Provide the (X, Y) coordinate of the cell's center where the given text is located.  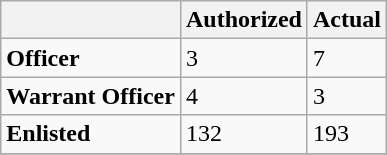
Warrant Officer (91, 96)
7 (346, 58)
Authorized (244, 20)
Actual (346, 20)
Officer (91, 58)
Enlisted (91, 134)
4 (244, 96)
193 (346, 134)
132 (244, 134)
